Scan for the cell matching the given text and deliver its (X, Y) coordinate at center. 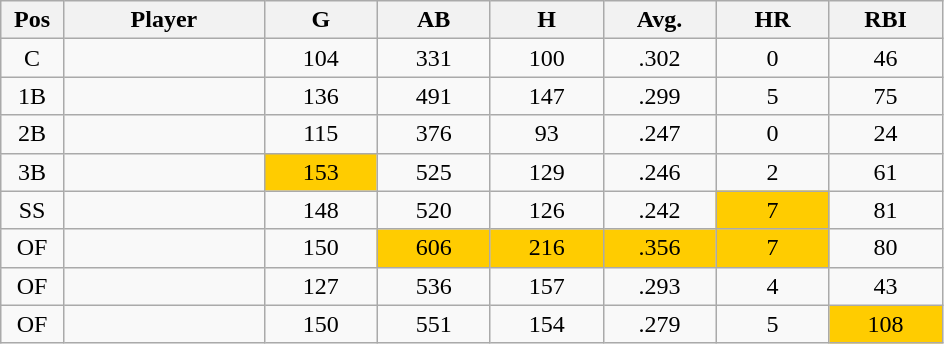
108 (886, 324)
80 (886, 248)
525 (434, 172)
153 (320, 172)
.246 (660, 172)
81 (886, 210)
75 (886, 96)
93 (546, 134)
154 (546, 324)
.356 (660, 248)
4 (772, 286)
Pos (32, 20)
Player (164, 20)
Avg. (660, 20)
136 (320, 96)
.247 (660, 134)
AB (434, 20)
127 (320, 286)
HR (772, 20)
536 (434, 286)
.299 (660, 96)
126 (546, 210)
C (32, 58)
G (320, 20)
2B (32, 134)
46 (886, 58)
115 (320, 134)
148 (320, 210)
.302 (660, 58)
43 (886, 286)
2 (772, 172)
606 (434, 248)
157 (546, 286)
331 (434, 58)
.279 (660, 324)
3B (32, 172)
216 (546, 248)
1B (32, 96)
491 (434, 96)
H (546, 20)
104 (320, 58)
.242 (660, 210)
SS (32, 210)
.293 (660, 286)
100 (546, 58)
520 (434, 210)
551 (434, 324)
147 (546, 96)
129 (546, 172)
61 (886, 172)
RBI (886, 20)
376 (434, 134)
24 (886, 134)
